Scan for the cell matching the given text and deliver its (X, Y) coordinate at center. 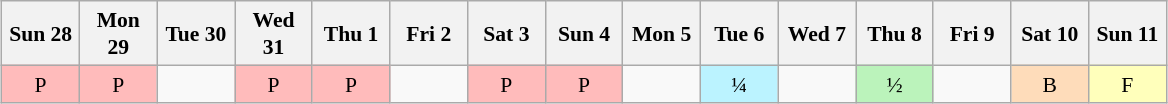
Fri 9 (972, 33)
Sat 3 (507, 33)
B (1050, 84)
Tue 30 (196, 33)
Mon 29 (118, 33)
Wed 7 (817, 33)
½ (895, 84)
Thu 1 (351, 33)
Sat 10 (1050, 33)
¼ (739, 84)
F (1128, 84)
Tue 6 (739, 33)
Sun 4 (584, 33)
Wed 31 (274, 33)
Sun 11 (1128, 33)
Thu 8 (895, 33)
Fri 2 (429, 33)
Sun 28 (41, 33)
Mon 5 (662, 33)
